Pinpoint the cell where the given text exists, returning its (X, Y) midpoint coordinate. 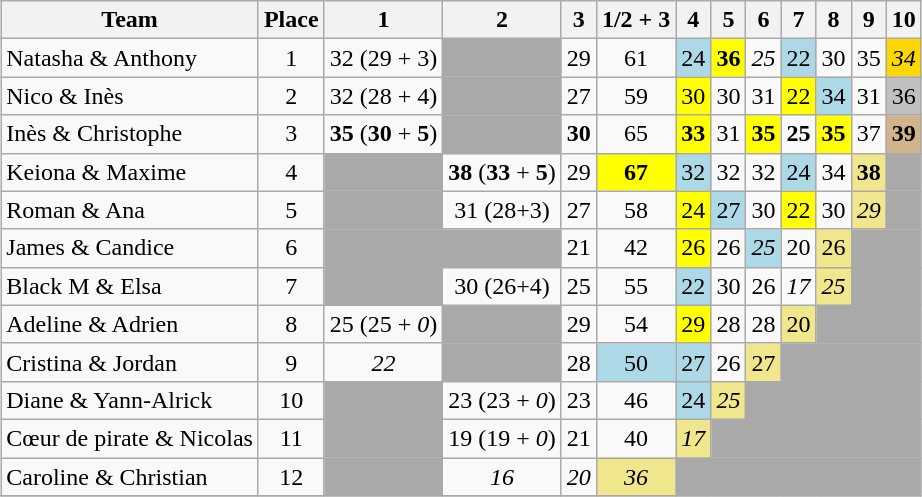
46 (636, 400)
35 (30 + 5) (384, 134)
40 (636, 438)
16 (502, 477)
39 (904, 134)
Caroline & Christian (130, 477)
55 (636, 286)
Natasha & Anthony (130, 58)
23 (23 + 0) (502, 400)
Adeline & Adrien (130, 324)
Keiona & Maxime (130, 172)
25 (25 + 0) (384, 324)
Black M & Elsa (130, 286)
32 (28 + 4) (384, 96)
67 (636, 172)
37 (868, 134)
1/2 + 3 (636, 20)
Team (130, 20)
32 (29 + 3) (384, 58)
31 (28+3) (502, 210)
58 (636, 210)
61 (636, 58)
38 (33 + 5) (502, 172)
54 (636, 324)
Cœur de pirate & Nicolas (130, 438)
Place (291, 20)
59 (636, 96)
Cristina & Jordan (130, 362)
30 (26+4) (502, 286)
Inès & Christophe (130, 134)
James & Candice (130, 248)
Nico & Inès (130, 96)
11 (291, 438)
Roman & Ana (130, 210)
23 (578, 400)
38 (868, 172)
42 (636, 248)
33 (694, 134)
Diane & Yann-Alrick (130, 400)
65 (636, 134)
12 (291, 477)
50 (636, 362)
19 (19 + 0) (502, 438)
